Search for the cell housing the specified text and yield its (X, Y) center coordinate. 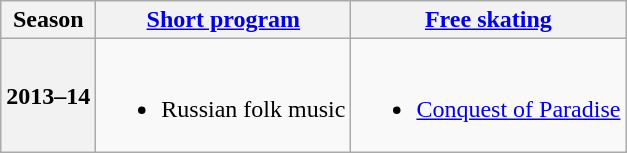
Short program (224, 20)
2013–14 (48, 96)
Free skating (488, 20)
Russian folk music (224, 96)
Conquest of Paradise (488, 96)
Season (48, 20)
